From the cell containing the given text, extract its center point as (x, y) coordinate. 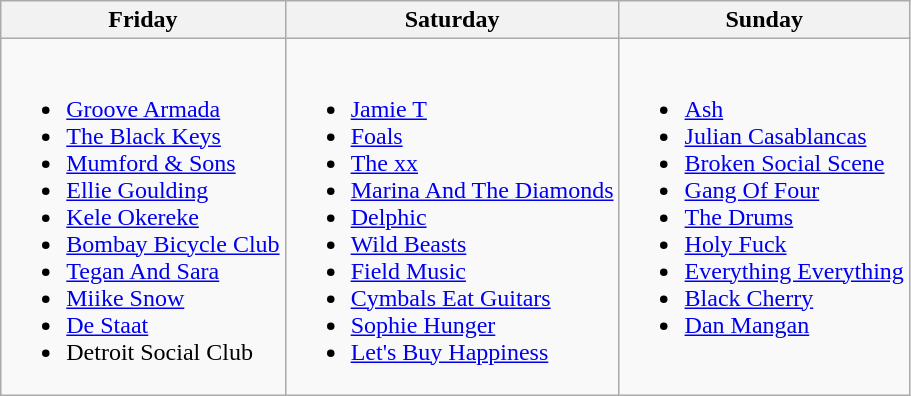
AshJulian CasablancasBroken Social SceneGang Of FourThe DrumsHoly FuckEverything EverythingBlack CherryDan Mangan (764, 217)
Groove ArmadaThe Black KeysMumford & SonsEllie GouldingKele OkerekeBombay Bicycle ClubTegan And SaraMiike SnowDe StaatDetroit Social Club (143, 217)
Jamie TFoalsThe xxMarina And The DiamondsDelphicWild BeastsField MusicCymbals Eat GuitarsSophie HungerLet's Buy Happiness (452, 217)
Friday (143, 20)
Sunday (764, 20)
Saturday (452, 20)
